Output the [X, Y] coordinate of the center of the cell containing the given text.  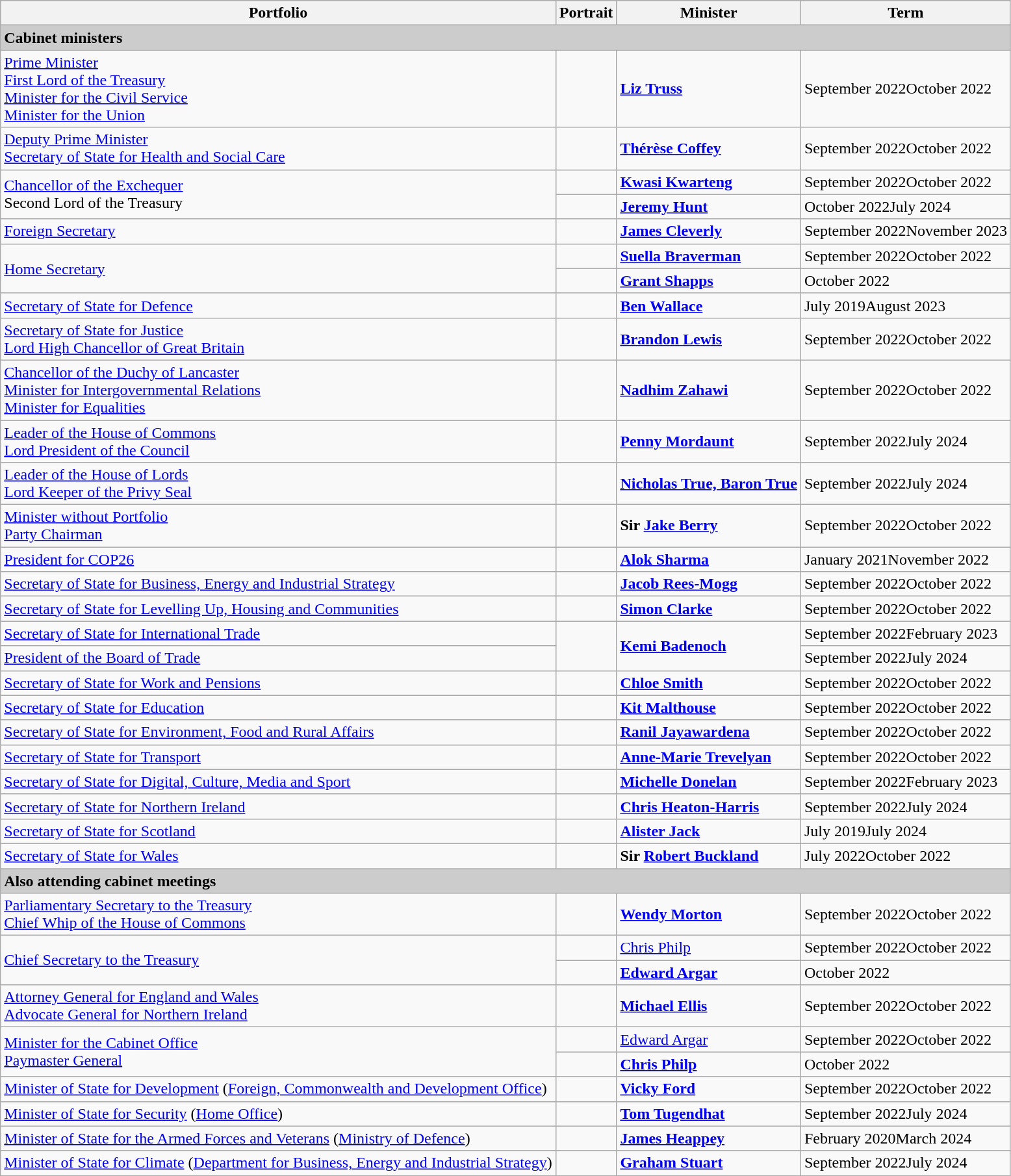
Parliamentary Secretary to the TreasuryChief Whip of the House of Commons [278, 915]
Kit Malthouse [709, 708]
Sir Robert Buckland [709, 856]
Brandon Lewis [709, 339]
October 2022July 2024 [906, 207]
Secretary of State for Business, Energy and Industrial Strategy [278, 584]
February 2020March 2024 [906, 1138]
Nadhim Zahawi [709, 390]
January 2021November 2022 [906, 559]
James Heappey [709, 1138]
July 2019August 2023 [906, 305]
Deputy Prime MinisterSecretary of State for Health and Social Care [278, 148]
Penny Mordaunt [709, 441]
Michael Ellis [709, 1006]
Leader of the House of Lords Lord Keeper of the Privy Seal [278, 483]
Suella Braverman [709, 256]
Minister of State for the Armed Forces and Veterans (Ministry of Defence) [278, 1138]
Secretary of State for Northern Ireland [278, 806]
Liz Truss [709, 88]
Chancellor of the ExchequerSecond Lord of the Treasury [278, 194]
Term [906, 13]
Thérèse Coffey [709, 148]
Jeremy Hunt [709, 207]
President for COP26 [278, 559]
Nicholas True, Baron True [709, 483]
Sir Jake Berry [709, 526]
Chris Heaton-Harris [709, 806]
Anne-Marie Trevelyan [709, 757]
Wendy Morton [709, 915]
Home Secretary [278, 268]
Alok Sharma [709, 559]
Also attending cabinet meetings [505, 880]
Chief Secretary to the Treasury [278, 960]
Secretary of State for Education [278, 708]
Alister Jack [709, 831]
Tom Tugendhat [709, 1114]
Kemi Badenoch [709, 646]
Kwasi Kwarteng [709, 182]
Secretary of State for JusticeLord High Chancellor of Great Britain [278, 339]
Portrait [586, 13]
Cabinet ministers [505, 38]
Secretary of State for Digital, Culture, Media and Sport [278, 782]
Secretary of State for Scotland [278, 831]
Secretary of State for Work and Pensions [278, 683]
Secretary of State for Wales [278, 856]
Chancellor of the Duchy of LancasterMinister for Intergovernmental RelationsMinister for Equalities [278, 390]
Attorney General for England and WalesAdvocate General for Northern Ireland [278, 1006]
Chloe Smith [709, 683]
Minister of State for Security (Home Office) [278, 1114]
Secretary of State for Transport [278, 757]
Portfolio [278, 13]
September 2022November 2023 [906, 231]
Jacob Rees-Mogg [709, 584]
Michelle Donelan [709, 782]
Minister of State for Development (Foreign, Commonwealth and Development Office) [278, 1089]
Ben Wallace [709, 305]
Minister without PortfolioParty Chairman [278, 526]
Grant Shapps [709, 281]
Prime MinisterFirst Lord of the TreasuryMinister for the Civil ServiceMinister for the Union [278, 88]
July 2022October 2022 [906, 856]
Minister [709, 13]
Secretary of State for International Trade [278, 633]
Graham Stuart [709, 1163]
Simon Clarke [709, 609]
July 2019July 2024 [906, 831]
Minister of State for Climate (Department for Business, Energy and Industrial Strategy) [278, 1163]
President of the Board of Trade [278, 658]
Vicky Ford [709, 1089]
Foreign Secretary [278, 231]
Minister for the Cabinet OfficePaymaster General [278, 1052]
Secretary of State for Environment, Food and Rural Affairs [278, 732]
Ranil Jayawardena [709, 732]
Secretary of State for Defence [278, 305]
Leader of the House of Commons Lord President of the Council [278, 441]
James Cleverly [709, 231]
Secretary of State for Levelling Up, Housing and Communities [278, 609]
